Provide the [X, Y] coordinate of the cell's center where the given text is located.  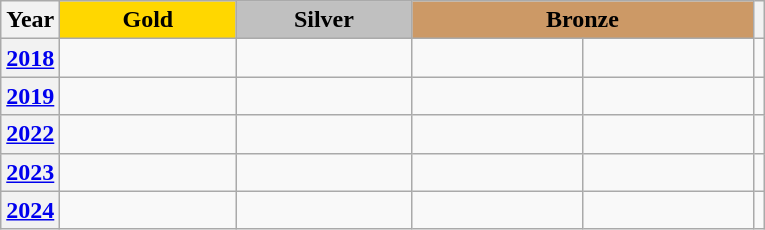
2023 [30, 172]
2024 [30, 210]
2018 [30, 58]
Gold [148, 20]
2019 [30, 96]
2022 [30, 134]
Silver [324, 20]
Year [30, 20]
Bronze [582, 20]
